For the text-containing cell, return its midpoint in (X, Y) coordinate format. 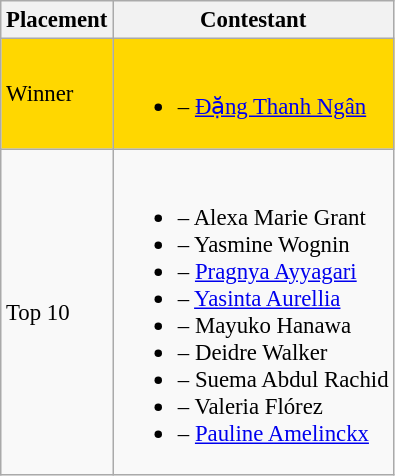
Contestant (254, 20)
Top 10 (57, 312)
– Đặng Thanh Ngân (254, 94)
Placement (57, 20)
Winner (57, 94)
